Scan for the cell matching the given text and deliver its (X, Y) coordinate at center. 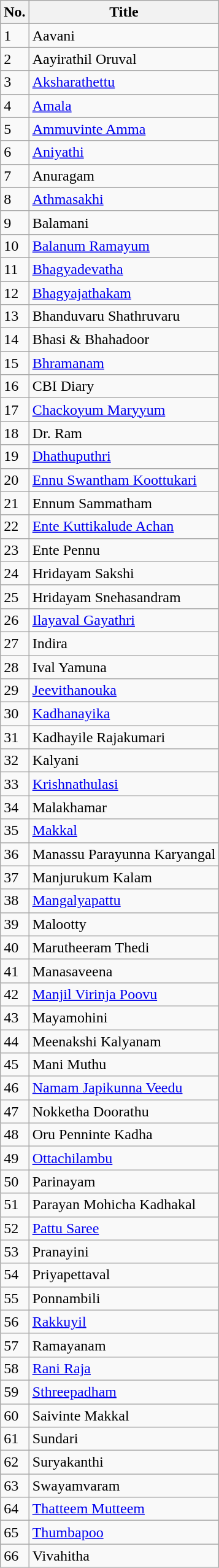
3 (15, 82)
Athmasakhi (124, 199)
38 (15, 901)
4 (15, 106)
Sundari (124, 1439)
51 (15, 1205)
Malakhamar (124, 807)
42 (15, 994)
Balamani (124, 222)
31 (15, 737)
Ramayanam (124, 1345)
34 (15, 807)
Mangalyapattu (124, 901)
30 (15, 714)
Swayamvaram (124, 1486)
Oru Penninte Kadha (124, 1135)
28 (15, 667)
57 (15, 1345)
Aavani (124, 36)
Bhagyadevatha (124, 269)
37 (15, 877)
Aayirathil Oruval (124, 59)
25 (15, 597)
Rani Raja (124, 1368)
29 (15, 691)
24 (15, 573)
27 (15, 643)
Mayamohini (124, 1017)
Ente Pennu (124, 550)
Marutheeram Thedi (124, 947)
No. (15, 12)
66 (15, 1556)
Bhagyajathakam (124, 293)
Ival Yamuna (124, 667)
65 (15, 1532)
33 (15, 784)
Balanum Ramayum (124, 246)
Kadhayile Rajakumari (124, 737)
Rakkuyil (124, 1322)
32 (15, 761)
Parinayam (124, 1182)
60 (15, 1415)
Kadhanayika (124, 714)
Suryakanthi (124, 1462)
1 (15, 36)
13 (15, 316)
20 (15, 480)
Nokketha Doorathu (124, 1111)
Bhramanam (124, 363)
Ennu Swantham Koottukari (124, 480)
Ponnambili (124, 1298)
23 (15, 550)
Bhasi & Bhahadoor (124, 340)
Title (124, 12)
17 (15, 410)
Jeevithanouka (124, 691)
Vivahitha (124, 1556)
Pattu Saree (124, 1228)
5 (15, 129)
46 (15, 1088)
Makkal (124, 831)
Saivinte Makkal (124, 1415)
47 (15, 1111)
Indira (124, 643)
22 (15, 527)
35 (15, 831)
56 (15, 1322)
CBI Diary (124, 386)
14 (15, 340)
63 (15, 1486)
58 (15, 1368)
Parayan Mohicha Kadhakal (124, 1205)
62 (15, 1462)
Manasaveena (124, 971)
Hridayam Snehasandram (124, 597)
Ennum Sammatham (124, 503)
54 (15, 1275)
40 (15, 947)
48 (15, 1135)
44 (15, 1041)
Bhanduvaru Shathruvaru (124, 316)
Hridayam Sakshi (124, 573)
Aksharathettu (124, 82)
39 (15, 924)
10 (15, 246)
Meenakshi Kalyanam (124, 1041)
Krishnathulasi (124, 784)
9 (15, 222)
Ammuvinte Amma (124, 129)
41 (15, 971)
Dhathuputhri (124, 457)
6 (15, 152)
Aniyathi (124, 152)
43 (15, 1017)
Manjil Virinja Poovu (124, 994)
Chackoyum Maryyum (124, 410)
Dr. Ram (124, 433)
55 (15, 1298)
Sthreepadham (124, 1392)
8 (15, 199)
Pranayini (124, 1252)
15 (15, 363)
Amala (124, 106)
Manjurukum Kalam (124, 877)
Manassu Parayunna Karyangal (124, 854)
Anuragam (124, 176)
49 (15, 1158)
12 (15, 293)
61 (15, 1439)
36 (15, 854)
Malootty (124, 924)
19 (15, 457)
50 (15, 1182)
Priyapettaval (124, 1275)
45 (15, 1065)
Ilayaval Gayathri (124, 620)
Kalyani (124, 761)
Mani Muthu (124, 1065)
53 (15, 1252)
Namam Japikunna Veedu (124, 1088)
Ente Kuttikalude Achan (124, 527)
18 (15, 433)
Thumbapoo (124, 1532)
59 (15, 1392)
Ottachilambu (124, 1158)
7 (15, 176)
26 (15, 620)
Thatteem Mutteem (124, 1509)
21 (15, 503)
64 (15, 1509)
52 (15, 1228)
16 (15, 386)
11 (15, 269)
2 (15, 59)
